Return [x, y] of the center of cell containing provided text 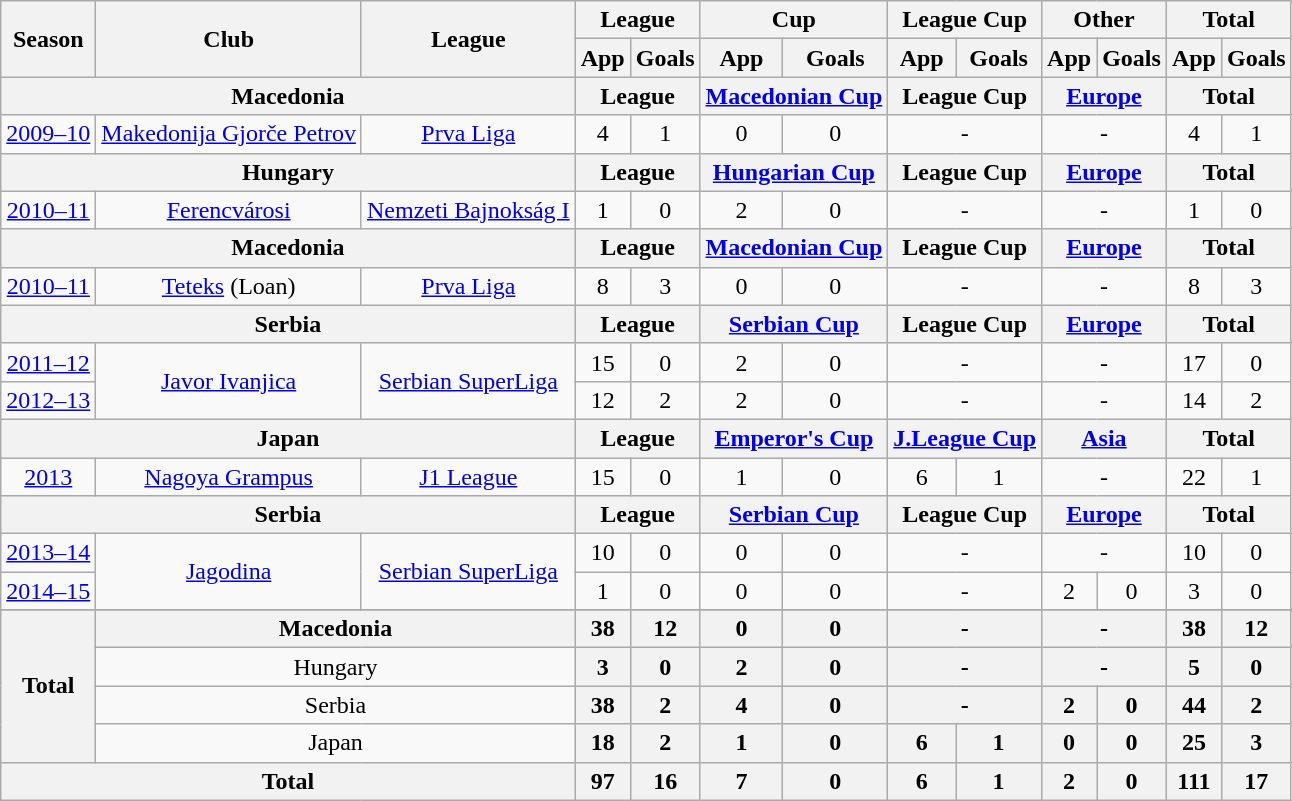
Cup [794, 20]
2011–12 [48, 362]
5 [1194, 667]
J.League Cup [965, 438]
97 [602, 781]
22 [1194, 477]
16 [665, 781]
2012–13 [48, 400]
14 [1194, 400]
Makedonija Gjorče Petrov [229, 134]
Other [1104, 20]
Nemzeti Bajnokság I [468, 210]
Emperor's Cup [794, 438]
Hungarian Cup [794, 172]
2009–10 [48, 134]
44 [1194, 705]
Season [48, 39]
Club [229, 39]
Jagodina [229, 572]
2014–15 [48, 591]
Teteks (Loan) [229, 286]
2013–14 [48, 553]
18 [602, 743]
7 [742, 781]
111 [1194, 781]
25 [1194, 743]
J1 League [468, 477]
Nagoya Grampus [229, 477]
Javor Ivanjica [229, 381]
Asia [1104, 438]
Ferencvárosi [229, 210]
2013 [48, 477]
